Capture the cell that displays the provided text and extract its (X, Y) central coordinate. 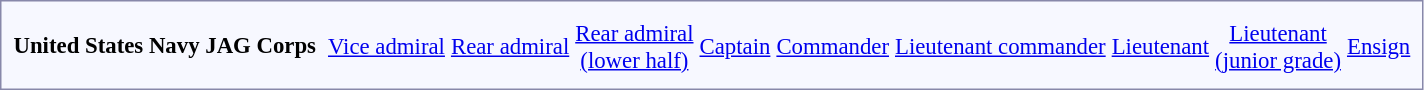
Lieutenant commander (1001, 46)
Rear admiral (510, 46)
United States Navy JAG Corps (165, 45)
Captain (735, 46)
Lieutenant(junior grade) (1278, 46)
Rear admiral(lower half) (634, 46)
Vice admiral (387, 46)
Lieutenant (1160, 46)
Commander (833, 46)
Ensign (1378, 46)
